For the text-containing cell, return its midpoint in (X, Y) coordinate format. 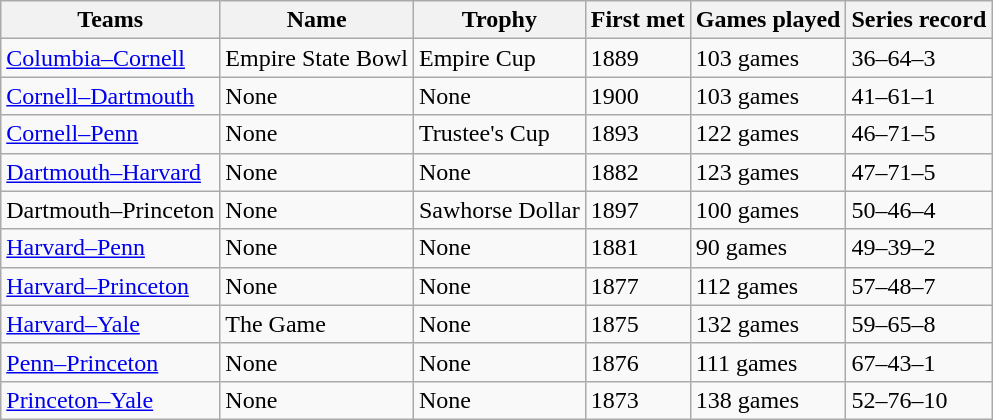
Harvard–Yale (110, 324)
111 games (768, 362)
Name (317, 20)
52–76–10 (919, 400)
49–39–2 (919, 248)
Princeton–Yale (110, 400)
122 games (768, 134)
Harvard–Penn (110, 248)
1877 (638, 286)
50–46–4 (919, 210)
Columbia–Cornell (110, 58)
Penn–Princeton (110, 362)
1876 (638, 362)
36–64–3 (919, 58)
100 games (768, 210)
First met (638, 20)
Teams (110, 20)
Trophy (499, 20)
Series record (919, 20)
46–71–5 (919, 134)
1882 (638, 172)
41–61–1 (919, 96)
The Game (317, 324)
Harvard–Princeton (110, 286)
Dartmouth–Harvard (110, 172)
132 games (768, 324)
Dartmouth–Princeton (110, 210)
67–43–1 (919, 362)
1897 (638, 210)
112 games (768, 286)
1875 (638, 324)
Cornell–Dartmouth (110, 96)
1881 (638, 248)
Trustee's Cup (499, 134)
47–71–5 (919, 172)
138 games (768, 400)
Empire State Bowl (317, 58)
1893 (638, 134)
1889 (638, 58)
59–65–8 (919, 324)
123 games (768, 172)
Sawhorse Dollar (499, 210)
1873 (638, 400)
Empire Cup (499, 58)
Cornell–Penn (110, 134)
90 games (768, 248)
Games played (768, 20)
57–48–7 (919, 286)
1900 (638, 96)
